Return the (X, Y) coordinate for the center point of the cell that contains the specified text.  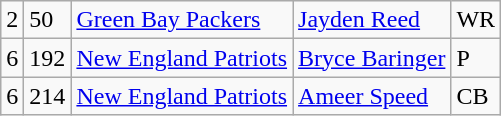
Bryce Baringer (372, 58)
192 (48, 58)
CB (476, 96)
Ameer Speed (372, 96)
2 (12, 20)
Jayden Reed (372, 20)
Green Bay Packers (182, 20)
214 (48, 96)
WR (476, 20)
P (476, 58)
50 (48, 20)
